Identify which cell holds the provided text, then report its (X, Y) central coordinate. 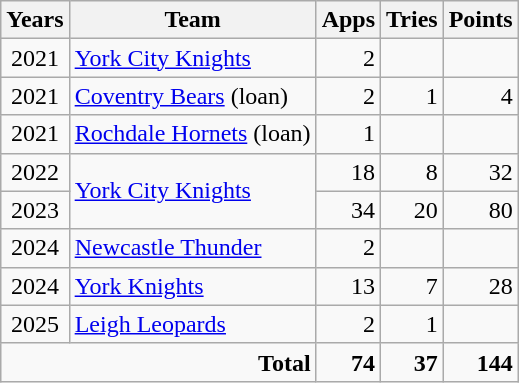
Leigh Leopards (192, 324)
Coventry Bears (loan) (192, 96)
Points (480, 20)
Newcastle Thunder (192, 248)
20 (412, 210)
34 (348, 210)
144 (480, 362)
Total (158, 362)
2025 (35, 324)
13 (348, 286)
32 (480, 172)
Tries (412, 20)
Years (35, 20)
8 (412, 172)
18 (348, 172)
2023 (35, 210)
4 (480, 96)
Team (192, 20)
York Knights (192, 286)
74 (348, 362)
Rochdale Hornets (loan) (192, 134)
7 (412, 286)
28 (480, 286)
Apps (348, 20)
80 (480, 210)
37 (412, 362)
2022 (35, 172)
